Detect which cell encompasses the target text, then output its [x, y] center coordinate. 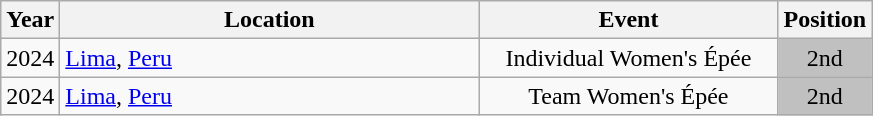
Year [30, 20]
Individual Women's Épée [628, 58]
Position [825, 20]
Location [270, 20]
Event [628, 20]
Team Women's Épée [628, 96]
